Find where the given text appears and provide that cell's center as [x, y] coordinate. 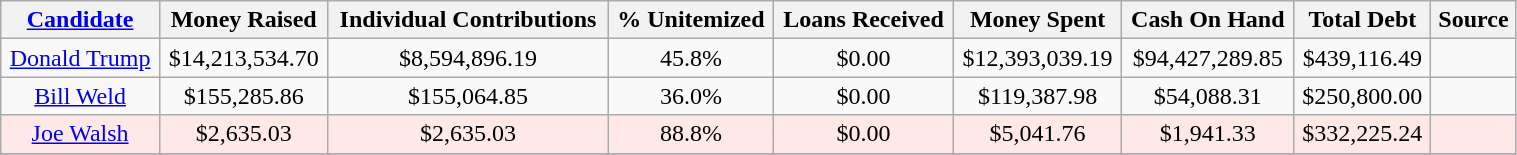
45.8% [691, 58]
$155,064.85 [468, 96]
88.8% [691, 134]
$155,285.86 [243, 96]
Source [1474, 20]
$5,041.76 [1037, 134]
36.0% [691, 96]
$94,427,289.85 [1208, 58]
% Unitemized [691, 20]
$332,225.24 [1362, 134]
$14,213,534.70 [243, 58]
Total Debt [1362, 20]
Candidate [80, 20]
Money Spent [1037, 20]
Joe Walsh [80, 134]
$119,387.98 [1037, 96]
Bill Weld [80, 96]
Cash On Hand [1208, 20]
Money Raised [243, 20]
$439,116.49 [1362, 58]
Donald Trump [80, 58]
$1,941.33 [1208, 134]
$250,800.00 [1362, 96]
Individual Contributions [468, 20]
$54,088.31 [1208, 96]
$8,594,896.19 [468, 58]
Loans Received [864, 20]
$12,393,039.19 [1037, 58]
